Determine the [X, Y] coordinate at the center of the cell enclosing the given text.  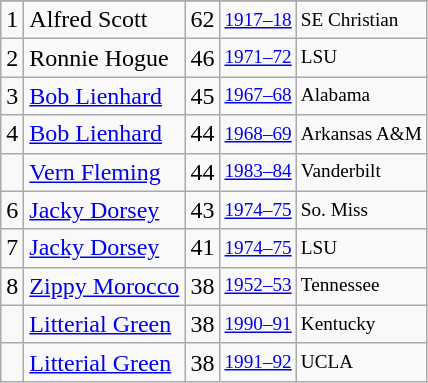
8 [12, 286]
4 [12, 134]
1917–18 [258, 20]
Zippy Morocco [104, 286]
1971–72 [258, 58]
46 [202, 58]
7 [12, 248]
2 [12, 58]
1991–92 [258, 362]
45 [202, 96]
Vanderbilt [361, 172]
So. Miss [361, 210]
SE Christian [361, 20]
1983–84 [258, 172]
6 [12, 210]
1968–69 [258, 134]
62 [202, 20]
41 [202, 248]
Tennessee [361, 286]
3 [12, 96]
1990–91 [258, 324]
Vern Fleming [104, 172]
Arkansas A&M [361, 134]
UCLA [361, 362]
1 [12, 20]
1952–53 [258, 286]
43 [202, 210]
Kentucky [361, 324]
Alfred Scott [104, 20]
Alabama [361, 96]
Ronnie Hogue [104, 58]
1967–68 [258, 96]
